Provide the [x, y] coordinate of the cell's center where the given text is located.  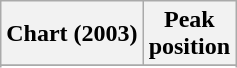
Chart (2003) [72, 34]
Peak position [189, 34]
